Return [x, y] of the center of cell containing provided text 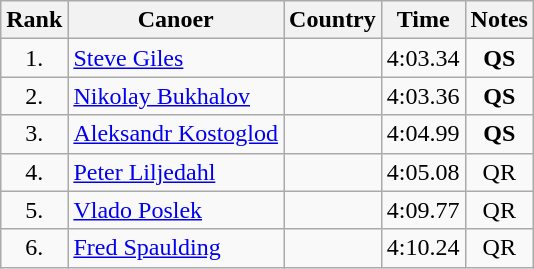
Nikolay Bukhalov [176, 96]
6. [34, 248]
5. [34, 210]
4:03.34 [423, 58]
4:05.08 [423, 172]
Vlado Poslek [176, 210]
1. [34, 58]
Notes [499, 20]
4:09.77 [423, 210]
Canoer [176, 20]
Country [333, 20]
4:04.99 [423, 134]
3. [34, 134]
4:03.36 [423, 96]
Steve Giles [176, 58]
4:10.24 [423, 248]
2. [34, 96]
Rank [34, 20]
4. [34, 172]
Time [423, 20]
Peter Liljedahl [176, 172]
Fred Spaulding [176, 248]
Aleksandr Kostoglod [176, 134]
